Pinpoint the cell where the given text exists, returning its [x, y] midpoint coordinate. 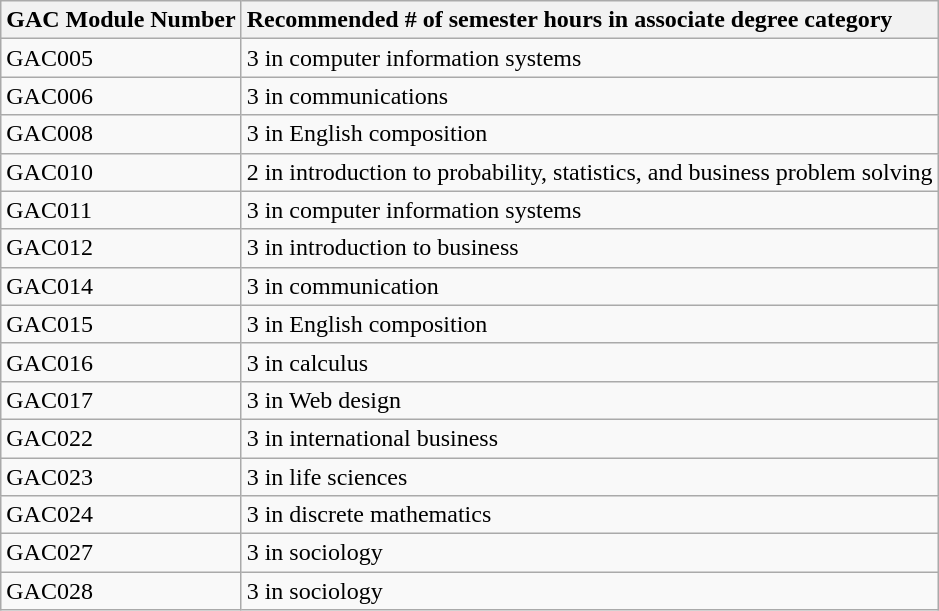
3 in introduction to business [590, 248]
GAC023 [121, 477]
GAC027 [121, 553]
3 in discrete mathematics [590, 515]
GAC024 [121, 515]
GAC028 [121, 591]
3 in communication [590, 286]
3 in life sciences [590, 477]
3 in calculus [590, 362]
GAC014 [121, 286]
GAC006 [121, 96]
Recommended # of semester hours in associate degree category [590, 20]
GAC015 [121, 324]
GAC016 [121, 362]
GAC005 [121, 58]
GAC010 [121, 172]
3 in communications [590, 96]
GAC Module Number [121, 20]
GAC022 [121, 438]
GAC017 [121, 400]
GAC008 [121, 134]
3 in Web design [590, 400]
GAC012 [121, 248]
2 in introduction to probability, statistics, and business problem solving [590, 172]
3 in international business [590, 438]
GAC011 [121, 210]
